Provide the [X, Y] coordinate of the cell's center where the given text is located.  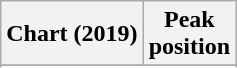
Peakposition [189, 34]
Chart (2019) [72, 34]
